Scan for the cell matching the given text and deliver its [x, y] coordinate at center. 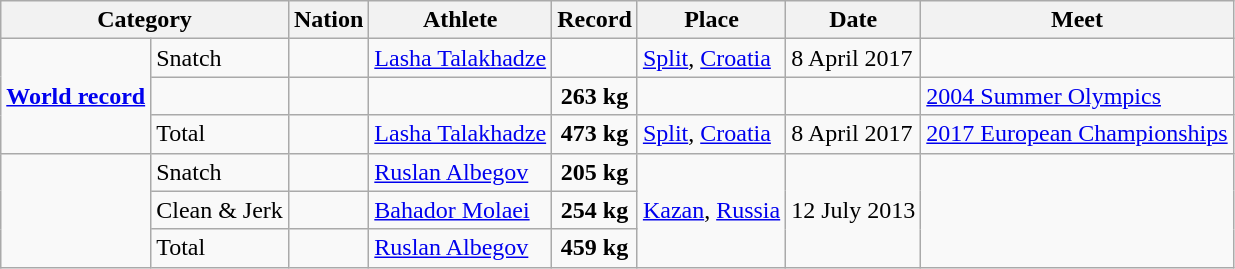
473 kg [595, 134]
Record [595, 20]
205 kg [595, 172]
2017 European Championships [1077, 134]
459 kg [595, 248]
Nation [328, 20]
Category [145, 20]
2004 Summer Olympics [1077, 96]
World record [76, 96]
254 kg [595, 210]
Athlete [460, 20]
12 July 2013 [854, 210]
Bahador Molaei [460, 210]
Place [711, 20]
Kazan, Russia [711, 210]
263 kg [595, 96]
Meet [1077, 20]
Date [854, 20]
Clean & Jerk [220, 210]
